Determine the [X, Y] coordinate at the center of the cell enclosing the given text.  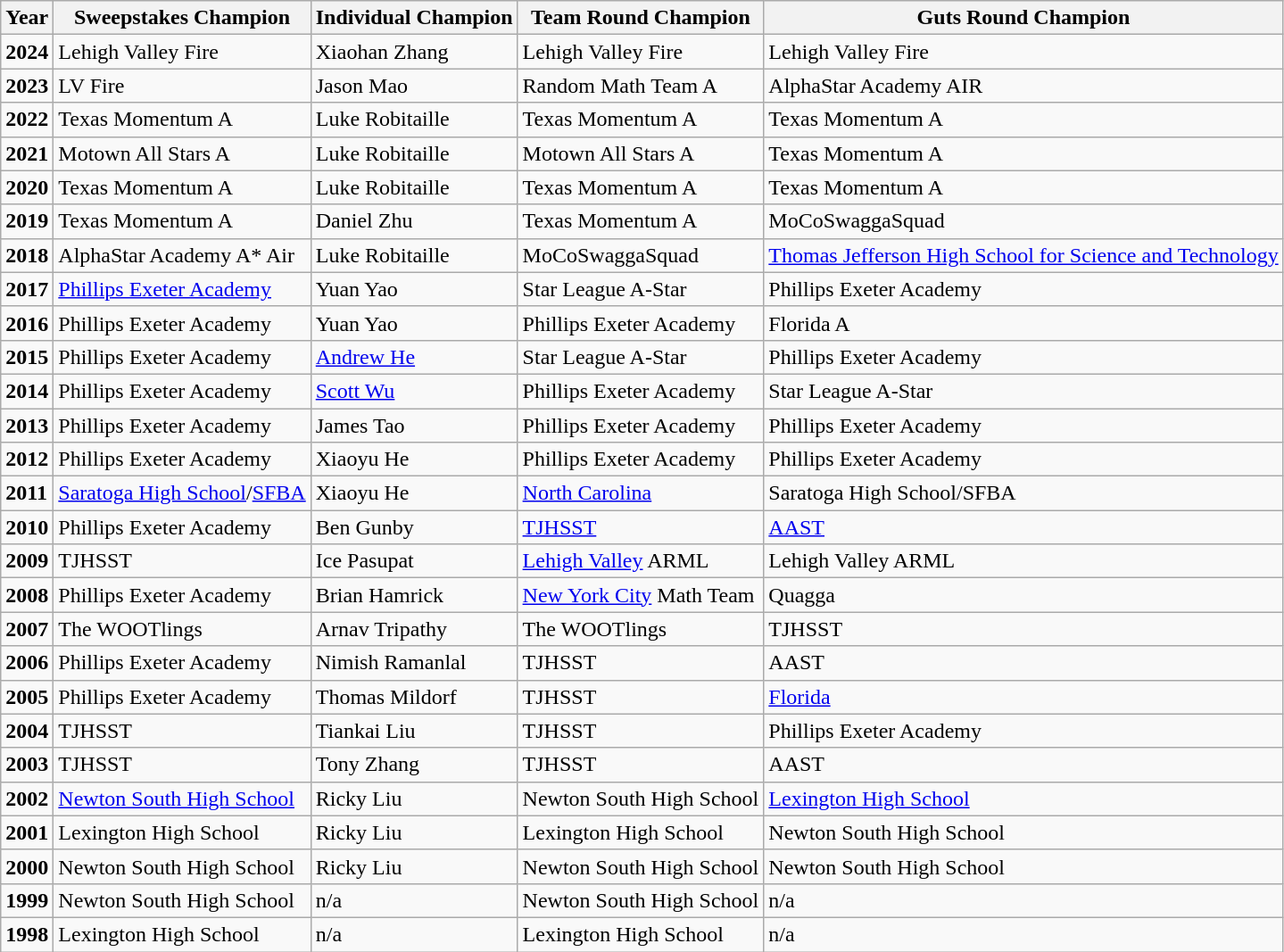
Tony Zhang [414, 765]
2022 [27, 120]
Quagga [1023, 595]
Daniel Zhu [414, 221]
AlphaStar Academy AIR [1023, 86]
2021 [27, 153]
2017 [27, 289]
Nimish Ramanlal [414, 663]
Jason Mao [414, 86]
Year [27, 18]
Andrew He [414, 357]
Random Math Team A [641, 86]
Xiaohan Zhang [414, 52]
Scott Wu [414, 391]
James Tao [414, 426]
2015 [27, 357]
2008 [27, 595]
Individual Champion [414, 18]
2018 [27, 255]
2003 [27, 765]
2019 [27, 221]
LV Fire [182, 86]
Thomas Mildorf [414, 697]
2024 [27, 52]
Ben Gunby [414, 527]
2001 [27, 832]
Florida [1023, 697]
2010 [27, 527]
2020 [27, 187]
Guts Round Champion [1023, 18]
2004 [27, 731]
Ice Pasupat [414, 561]
2009 [27, 561]
Sweepstakes Champion [182, 18]
Thomas Jefferson High School for Science and Technology [1023, 255]
Tiankai Liu [414, 731]
2002 [27, 799]
2011 [27, 493]
Florida A [1023, 323]
2013 [27, 426]
2006 [27, 663]
2005 [27, 697]
2014 [27, 391]
2012 [27, 459]
Brian Hamrick [414, 595]
1998 [27, 934]
2016 [27, 323]
2023 [27, 86]
New York City Math Team [641, 595]
AlphaStar Academy A* Air [182, 255]
Team Round Champion [641, 18]
2000 [27, 866]
2007 [27, 629]
Arnav Tripathy [414, 629]
North Carolina [641, 493]
1999 [27, 900]
